Provide the (x, y) coordinate of the cell's center where the given text is located.  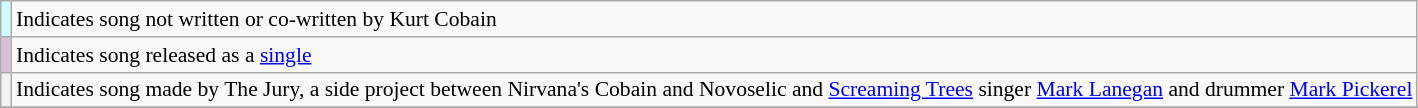
Indicates song released as a single (714, 55)
Indicates song not written or co-written by Kurt Cobain (714, 19)
